Detect which cell encompasses the target text, then output its (x, y) center coordinate. 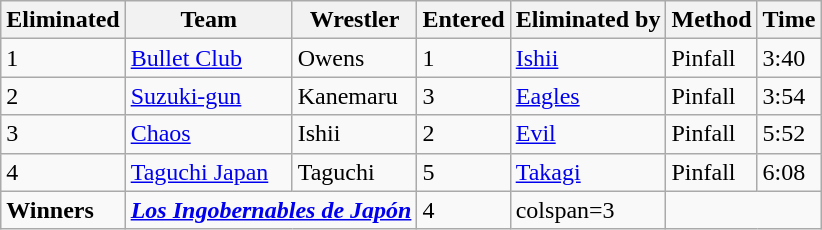
Time (789, 20)
Taguchi Japan (208, 172)
Los Ingobernables de Japón (271, 210)
3:40 (789, 58)
Bullet Club (208, 58)
Winners (63, 210)
5:52 (789, 134)
Takagi (588, 172)
5 (464, 172)
Eliminated (63, 20)
Taguchi (354, 172)
Kanemaru (354, 96)
Chaos (208, 134)
Evil (588, 134)
Method (712, 20)
Eagles (588, 96)
colspan=3 (588, 210)
Wrestler (354, 20)
Entered (464, 20)
Team (208, 20)
Owens (354, 58)
Suzuki-gun (208, 96)
3:54 (789, 96)
Eliminated by (588, 20)
6:08 (789, 172)
